Detect which cell encompasses the target text, then output its (X, Y) center coordinate. 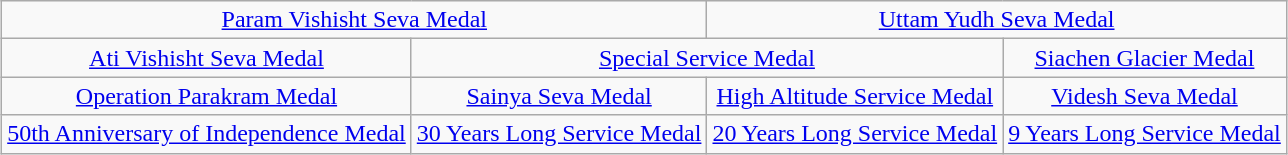
Videsh Seva Medal (1145, 96)
9 Years Long Service Medal (1145, 134)
Siachen Glacier Medal (1145, 58)
Special Service Medal (706, 58)
High Altitude Service Medal (855, 96)
20 Years Long Service Medal (855, 134)
30 Years Long Service Medal (559, 134)
50th Anniversary of Independence Medal (207, 134)
Ati Vishisht Seva Medal (207, 58)
Uttam Yudh Seva Medal (996, 20)
Operation Parakram Medal (207, 96)
Param Vishisht Seva Medal (354, 20)
Sainya Seva Medal (559, 96)
